For the text-containing cell, return its midpoint in (X, Y) coordinate format. 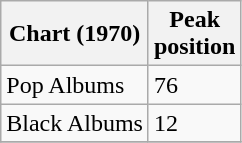
Peakposition (194, 34)
Pop Albums (75, 85)
Chart (1970) (75, 34)
Black Albums (75, 123)
76 (194, 85)
12 (194, 123)
